For the text-containing cell, return its midpoint in (X, Y) coordinate format. 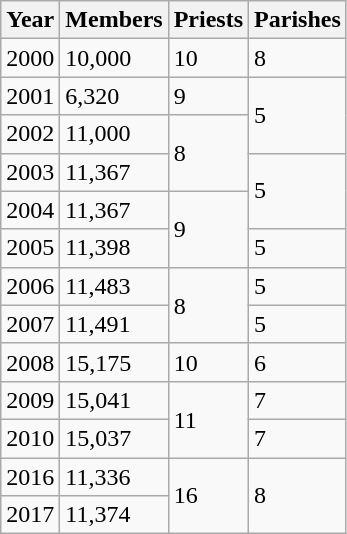
15,175 (114, 362)
2005 (30, 248)
11,398 (114, 248)
Priests (208, 20)
Parishes (298, 20)
6 (298, 362)
2003 (30, 172)
2017 (30, 515)
15,037 (114, 438)
2001 (30, 96)
6,320 (114, 96)
11,000 (114, 134)
2006 (30, 286)
10,000 (114, 58)
11,491 (114, 324)
Year (30, 20)
2008 (30, 362)
11,336 (114, 477)
11,374 (114, 515)
11,483 (114, 286)
2002 (30, 134)
2007 (30, 324)
2004 (30, 210)
Members (114, 20)
16 (208, 496)
2000 (30, 58)
11 (208, 419)
15,041 (114, 400)
2010 (30, 438)
2016 (30, 477)
2009 (30, 400)
